Provide the (x, y) coordinate of the cell's center where the given text is located.  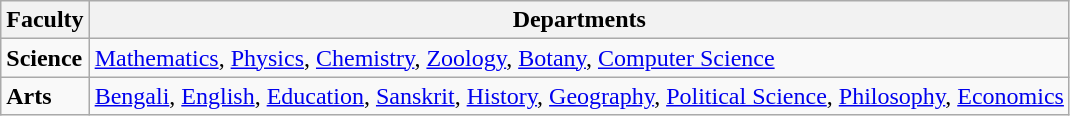
Bengali, English, Education, Sanskrit, History, Geography, Political Science, Philosophy, Economics (579, 96)
Departments (579, 20)
Arts (45, 96)
Faculty (45, 20)
Mathematics, Physics, Chemistry, Zoology, Botany, Computer Science (579, 58)
Science (45, 58)
